Search for the cell housing the specified text and yield its (X, Y) center coordinate. 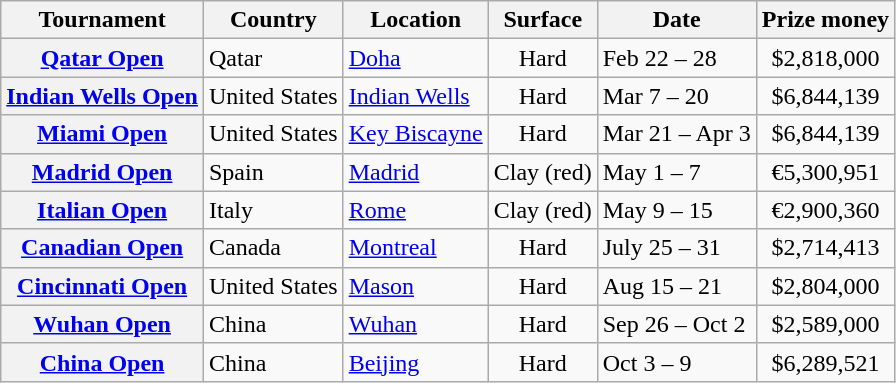
Tournament (102, 20)
$2,714,413 (825, 248)
China Open (102, 362)
Indian Wells (416, 96)
Country (273, 20)
Date (676, 20)
Montreal (416, 248)
$6,289,521 (825, 362)
€5,300,951 (825, 172)
Oct 3 – 9 (676, 362)
Key Biscayne (416, 134)
July 25 – 31 (676, 248)
Spain (273, 172)
Indian Wells Open (102, 96)
Surface (542, 20)
Feb 22 – 28 (676, 58)
Qatar Open (102, 58)
Rome (416, 210)
Miami Open (102, 134)
May 9 – 15 (676, 210)
May 1 – 7 (676, 172)
Prize money (825, 20)
Mason (416, 286)
Doha (416, 58)
Mar 7 – 20 (676, 96)
Sep 26 – Oct 2 (676, 324)
Madrid (416, 172)
Madrid Open (102, 172)
Cincinnati Open (102, 286)
Italy (273, 210)
$2,589,000 (825, 324)
Wuhan Open (102, 324)
$2,818,000 (825, 58)
Aug 15 – 21 (676, 286)
Location (416, 20)
$2,804,000 (825, 286)
Canadian Open (102, 248)
Beijing (416, 362)
Italian Open (102, 210)
€2,900,360 (825, 210)
Qatar (273, 58)
Wuhan (416, 324)
Canada (273, 248)
Mar 21 – Apr 3 (676, 134)
